Capture the cell that displays the provided text and extract its [X, Y] central coordinate. 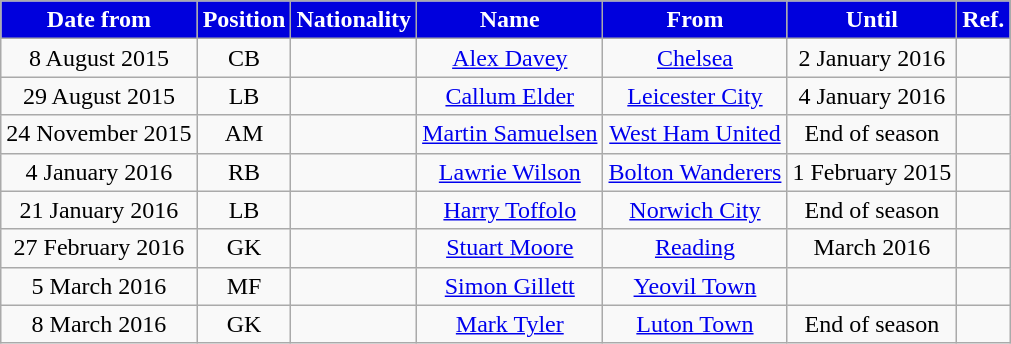
Martin Samuelsen [510, 134]
Luton Town [695, 324]
24 November 2015 [99, 134]
29 August 2015 [99, 96]
2 January 2016 [872, 58]
March 2016 [872, 248]
West Ham United [695, 134]
Nationality [354, 20]
From [695, 20]
Bolton Wanderers [695, 172]
CB [244, 58]
27 February 2016 [99, 248]
Date from [99, 20]
Mark Tyler [510, 324]
MF [244, 286]
8 March 2016 [99, 324]
Yeovil Town [695, 286]
5 March 2016 [99, 286]
21 January 2016 [99, 210]
Ref. [984, 20]
Leicester City [695, 96]
Norwich City [695, 210]
Chelsea [695, 58]
8 August 2015 [99, 58]
1 February 2015 [872, 172]
Lawrie Wilson [510, 172]
Name [510, 20]
RB [244, 172]
Reading [695, 248]
Stuart Moore [510, 248]
Until [872, 20]
Position [244, 20]
Alex Davey [510, 58]
Callum Elder [510, 96]
Harry Toffolo [510, 210]
Simon Gillett [510, 286]
AM [244, 134]
